Return (X, Y) of the center of cell containing provided text 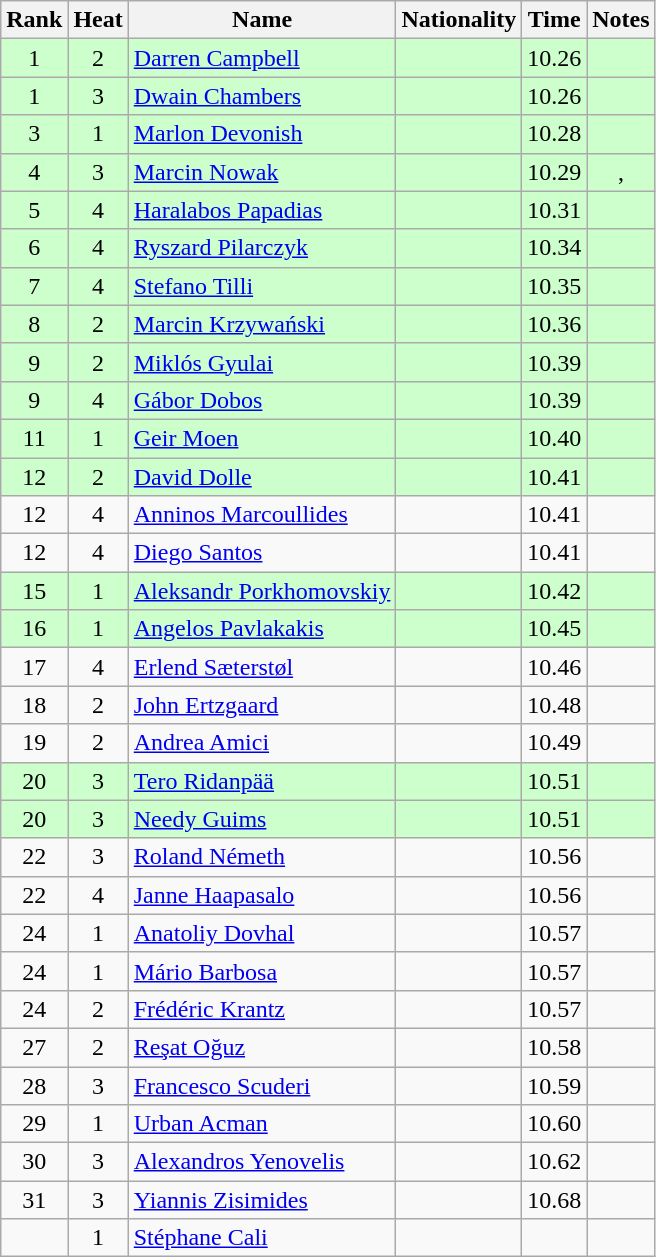
Erlend Sæterstøl (262, 667)
Tero Ridanpää (262, 781)
Geir Moen (262, 438)
30 (34, 1162)
Mário Barbosa (262, 971)
10.49 (554, 743)
, (621, 172)
10.60 (554, 1124)
10.40 (554, 438)
Nationality (459, 20)
Urban Acman (262, 1124)
10.45 (554, 629)
31 (34, 1200)
Rank (34, 20)
Reşat Oğuz (262, 1047)
Name (262, 20)
Angelos Pavlakakis (262, 629)
Diego Santos (262, 553)
10.68 (554, 1200)
7 (34, 286)
Yiannis Zisimides (262, 1200)
Gábor Dobos (262, 400)
Marcin Krzywański (262, 324)
Roland Németh (262, 857)
19 (34, 743)
10.31 (554, 210)
Anatoliy Dovhal (262, 933)
11 (34, 438)
10.59 (554, 1085)
10.35 (554, 286)
10.42 (554, 591)
10.28 (554, 134)
18 (34, 705)
29 (34, 1124)
Haralabos Papadias (262, 210)
Anninos Marcoullides (262, 515)
10.29 (554, 172)
10.34 (554, 248)
Aleksandr Porkhomovskiy (262, 591)
David Dolle (262, 477)
Andrea Amici (262, 743)
10.46 (554, 667)
10.36 (554, 324)
Stefano Tilli (262, 286)
15 (34, 591)
8 (34, 324)
Dwain Chambers (262, 96)
Alexandros Yenovelis (262, 1162)
Needy Guims (262, 819)
10.58 (554, 1047)
Darren Campbell (262, 58)
Heat (98, 20)
Ryszard Pilarczyk (262, 248)
10.48 (554, 705)
27 (34, 1047)
5 (34, 210)
17 (34, 667)
16 (34, 629)
Francesco Scuderi (262, 1085)
Frédéric Krantz (262, 1009)
Janne Haapasalo (262, 895)
Stéphane Cali (262, 1238)
Miklós Gyulai (262, 362)
Marcin Nowak (262, 172)
Time (554, 20)
10.62 (554, 1162)
Marlon Devonish (262, 134)
John Ertzgaard (262, 705)
28 (34, 1085)
6 (34, 248)
Notes (621, 20)
